Extract the [X, Y] coordinate from the center of the cell holding the provided text.  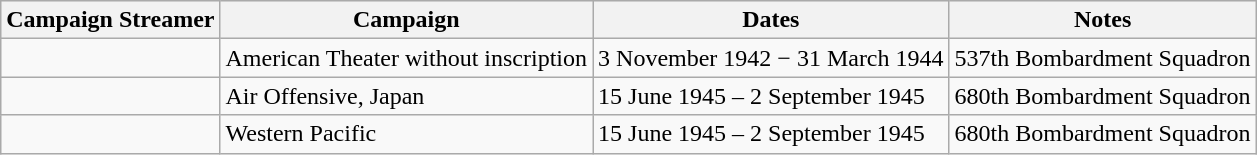
Campaign Streamer [110, 20]
3 November 1942 − 31 March 1944 [772, 58]
537th Bombardment Squadron [1102, 58]
American Theater without inscription [406, 58]
Air Offensive, Japan [406, 96]
Notes [1102, 20]
Dates [772, 20]
Campaign [406, 20]
Western Pacific [406, 134]
